Extract the (x, y) coordinate from the center of the cell holding the provided text.  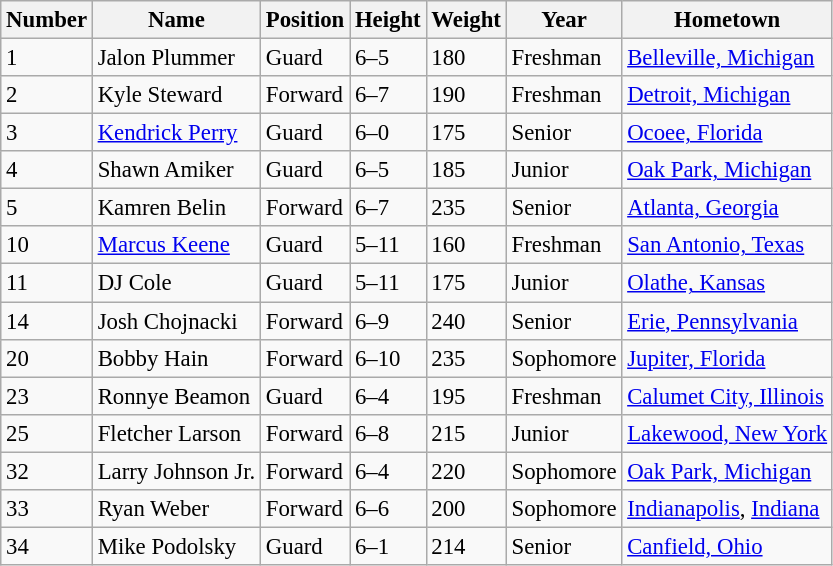
1 (47, 58)
Height (388, 20)
3 (47, 133)
Position (306, 20)
Kamren Belin (176, 208)
185 (466, 170)
Lakewood, New York (728, 433)
Number (47, 20)
Weight (466, 20)
Calumet City, Illinois (728, 396)
Jupiter, Florida (728, 358)
6–1 (388, 546)
Mike Podolsky (176, 546)
25 (47, 433)
DJ Cole (176, 283)
Bobby Hain (176, 358)
Olathe, Kansas (728, 283)
Ronnye Beamon (176, 396)
Ryan Weber (176, 509)
Jalon Plummer (176, 58)
Shawn Amiker (176, 170)
195 (466, 396)
215 (466, 433)
Year (564, 20)
Kyle Steward (176, 95)
14 (47, 321)
5 (47, 208)
Canfield, Ohio (728, 546)
Detroit, Michigan (728, 95)
2 (47, 95)
6–6 (388, 509)
240 (466, 321)
220 (466, 471)
6–10 (388, 358)
Ocoee, Florida (728, 133)
Larry Johnson Jr. (176, 471)
6–0 (388, 133)
6–8 (388, 433)
11 (47, 283)
10 (47, 245)
Indianapolis, Indiana (728, 509)
Kendrick Perry (176, 133)
20 (47, 358)
Belleville, Michigan (728, 58)
180 (466, 58)
Name (176, 20)
Atlanta, Georgia (728, 208)
Erie, Pennsylvania (728, 321)
200 (466, 509)
32 (47, 471)
Josh Chojnacki (176, 321)
San Antonio, Texas (728, 245)
34 (47, 546)
160 (466, 245)
Hometown (728, 20)
Marcus Keene (176, 245)
6–9 (388, 321)
4 (47, 170)
190 (466, 95)
23 (47, 396)
Fletcher Larson (176, 433)
33 (47, 509)
214 (466, 546)
